Find where the given text appears and provide that cell's center as [x, y] coordinate. 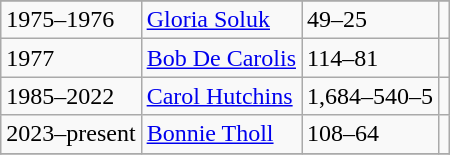
2023–present [71, 134]
1975–1976 [71, 20]
114–81 [370, 58]
49–25 [370, 20]
Bonnie Tholl [221, 134]
Bob De Carolis [221, 58]
1977 [71, 58]
Carol Hutchins [221, 96]
Gloria Soluk [221, 20]
1,684–540–5 [370, 96]
1985–2022 [71, 96]
108–64 [370, 134]
